Capture the cell that displays the provided text and extract its (X, Y) central coordinate. 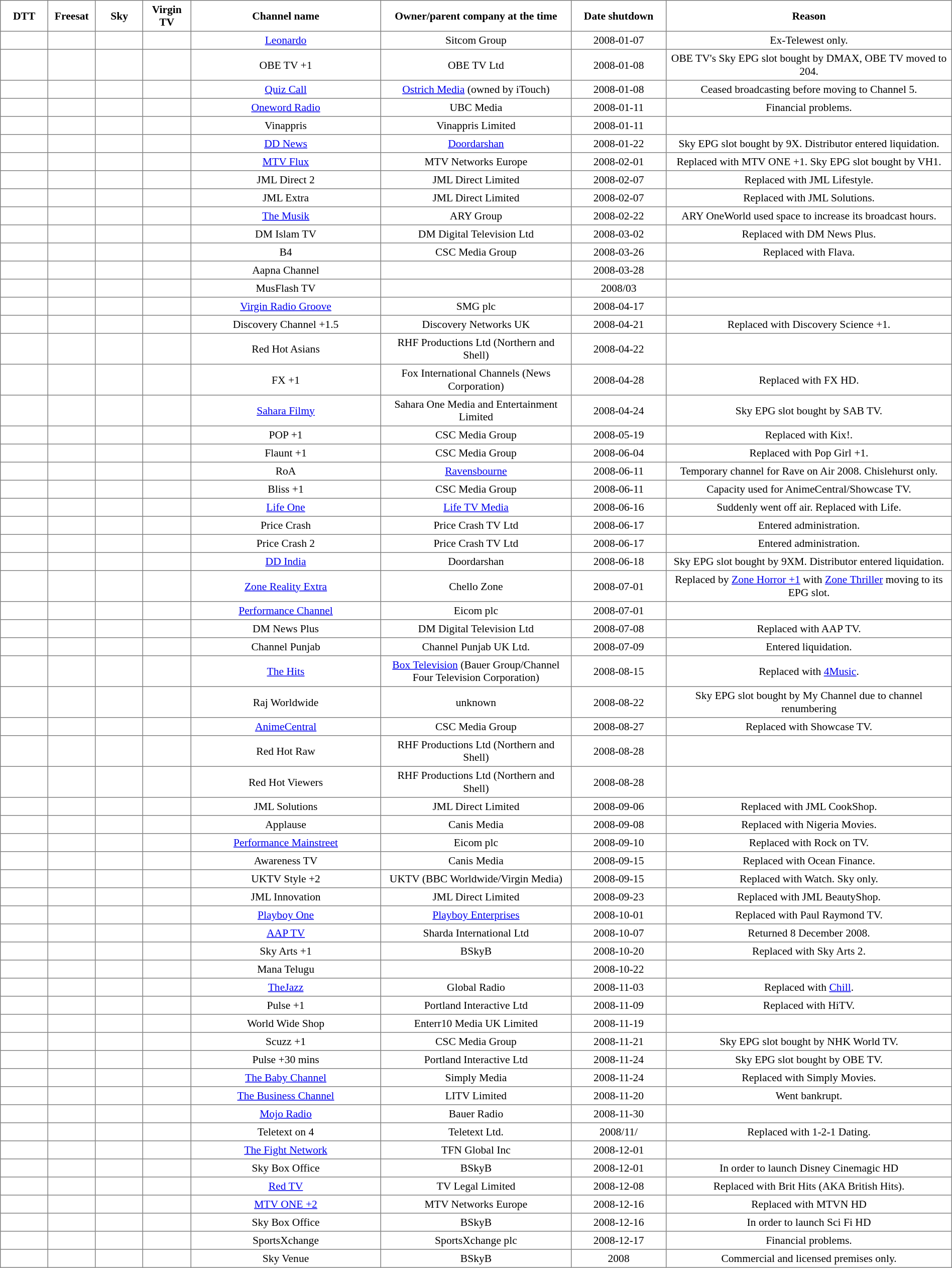
Flaunt +1 (286, 453)
OBE TV +1 (286, 65)
Zone Reality Extra (286, 586)
Sky EPG slot bought by NHK World TV. (809, 1042)
Replaced with Simply Movies. (809, 1078)
2008-10-22 (619, 969)
Replaced with Ocean Finance. (809, 861)
Replaced with AAP TV. (809, 629)
Price Crash (286, 525)
Replaced with Chill. (809, 987)
Vinappris (286, 126)
2008-09-23 (619, 897)
Pulse +30 mins (286, 1060)
unknown (476, 702)
Replaced with DM News Plus. (809, 234)
Ostrich Media (owned by iTouch) (476, 89)
LITV Limited (476, 1096)
Sitcom Group (476, 40)
Global Radio (476, 987)
2008-03-26 (619, 252)
SportsXchange plc (476, 1240)
Replaced with Brit Hits (AKA British Hits). (809, 1186)
Replaced with JML BeautyShop. (809, 897)
Sky EPG slot bought by SAB TV. (809, 411)
TFN Global Inc (476, 1150)
Red TV (286, 1186)
Sky EPG slot bought by 9XM. Distributor entered liquidation. (809, 561)
Sahara One Media and Entertainment Limited (476, 411)
AAP TV (286, 933)
2008-11-03 (619, 987)
Replaced by Zone Horror +1 with Zone Thriller moving to its EPG slot. (809, 586)
Playboy One (286, 915)
Replaced with FX HD. (809, 380)
2008-08-27 (619, 727)
Replaced with JML CookShop. (809, 806)
Replaced with JML Solutions. (809, 198)
JML Direct 2 (286, 180)
2008-02-01 (619, 162)
Teletext on 4 (286, 1132)
Channel Punjab (286, 647)
JML Extra (286, 198)
Replaced with MTVN HD (809, 1204)
Commercial and licensed premises only. (809, 1258)
Sharda International Ltd (476, 933)
Virgin TV (167, 16)
DM Islam TV (286, 234)
2008-03-28 (619, 270)
B4 (286, 252)
2008-04-17 (619, 306)
Replaced with Sky Arts 2. (809, 951)
The Fight Network (286, 1150)
MusFlash TV (286, 288)
Oneword Radio (286, 107)
2008-04-28 (619, 380)
DM News Plus (286, 629)
World Wide Shop (286, 1023)
2008-11-30 (619, 1114)
Ceased broadcasting before moving to Channel 5. (809, 89)
Teletext Ltd. (476, 1132)
Price Crash 2 (286, 543)
Scuzz +1 (286, 1042)
2008-09-06 (619, 806)
ARY Group (476, 216)
2008-02-22 (619, 216)
Returned 8 December 2008. (809, 933)
Performance Channel (286, 611)
Channel name (286, 16)
MTV Flux (286, 162)
JML Innovation (286, 897)
Mana Telugu (286, 969)
Quiz Call (286, 89)
JML Solutions (286, 806)
TV Legal Limited (476, 1186)
Bauer Radio (476, 1114)
Date shutdown (619, 16)
2008-08-22 (619, 702)
Discovery Channel +1.5 (286, 324)
2008-10-20 (619, 951)
2008/03 (619, 288)
UKTV (BBC Worldwide/Virgin Media) (476, 879)
Replaced with Discovery Science +1. (809, 324)
Replaced with Flava. (809, 252)
OBE TV Ltd (476, 65)
In order to launch Disney Cinemagic HD (809, 1168)
2008-11-19 (619, 1023)
Awareness TV (286, 861)
2008-11-21 (619, 1042)
Vinappris Limited (476, 126)
Sky Arts +1 (286, 951)
Box Television (Bauer Group/Channel Four Television Corporation) (476, 671)
2008-12-17 (619, 1240)
Playboy Enterprises (476, 915)
Performance Mainstreet (286, 843)
Replaced with JML Lifestyle. (809, 180)
Fox International Channels (News Corporation) (476, 380)
Went bankrupt. (809, 1096)
Leonardo (286, 40)
Temporary channel for Rave on Air 2008. Chislehurst only. (809, 471)
OBE TV's Sky EPG slot bought by DMAX, OBE TV moved to 204. (809, 65)
AnimeCentral (286, 727)
POP +1 (286, 435)
2008-01-22 (619, 144)
2008-05-19 (619, 435)
Red Hot Asians (286, 349)
Suddenly went off air. Replaced with Life. (809, 507)
2008-12-08 (619, 1186)
Sky EPG slot bought by 9X. Distributor entered liquidation. (809, 144)
The Hits (286, 671)
Life One (286, 507)
2008-09-08 (619, 825)
Applause (286, 825)
Discovery Networks UK (476, 324)
FX +1 (286, 380)
2008-06-04 (619, 453)
Replaced with Kix!. (809, 435)
2008-09-10 (619, 843)
Freesat (71, 16)
Sky (120, 16)
UBC Media (476, 107)
Mojo Radio (286, 1114)
ARY OneWorld used space to increase its broadcast hours. (809, 216)
RoA (286, 471)
Replaced with 4Music. (809, 671)
2008-04-21 (619, 324)
Channel Punjab UK Ltd. (476, 647)
Replaced with Showcase TV. (809, 727)
Red Hot Viewers (286, 782)
Virgin Radio Groove (286, 306)
2008/11/ (619, 1132)
Owner/parent company at the time (476, 16)
Bliss +1 (286, 489)
Life TV Media (476, 507)
The Business Channel (286, 1096)
2008-08-15 (619, 671)
2008-03-02 (619, 234)
Replaced with Watch. Sky only. (809, 879)
2008-06-18 (619, 561)
DD News (286, 144)
Sahara Filmy (286, 411)
Reason (809, 16)
2008-04-22 (619, 349)
Replaced with MTV ONE +1. Sky EPG slot bought by VH1. (809, 162)
MTV ONE +2 (286, 1204)
DD India (286, 561)
The Musik (286, 216)
Sky EPG slot bought by My Channel due to channel renumbering (809, 702)
Pulse +1 (286, 1005)
2008-07-09 (619, 647)
Red Hot Raw (286, 751)
2008-11-20 (619, 1096)
Aapna Channel (286, 270)
UKTV Style +2 (286, 879)
2008-10-01 (619, 915)
Enterr10 Media UK Limited (476, 1023)
Simply Media (476, 1078)
2008-04-24 (619, 411)
Replaced with HiTV. (809, 1005)
Replaced with Paul Raymond TV. (809, 915)
SMG plc (476, 306)
2008-10-07 (619, 933)
Entered liquidation. (809, 647)
Replaced with Nigeria Movies. (809, 825)
Sky EPG slot bought by OBE TV. (809, 1060)
In order to launch Sci Fi HD (809, 1222)
Replaced with 1-2-1 Dating. (809, 1132)
2008 (619, 1258)
2008-01-07 (619, 40)
2008-07-08 (619, 629)
2008-06-16 (619, 507)
2008-11-09 (619, 1005)
Replaced with Rock on TV. (809, 843)
Chello Zone (476, 586)
TheJazz (286, 987)
Ex-Telewest only. (809, 40)
SportsXchange (286, 1240)
Capacity used for AnimeCentral/Showcase TV. (809, 489)
The Baby Channel (286, 1078)
Ravensbourne (476, 471)
Raj Worldwide (286, 702)
Replaced with Pop Girl +1. (809, 453)
Sky Venue (286, 1258)
DTT (24, 16)
